From the cell containing the given text, extract its center point as (X, Y) coordinate. 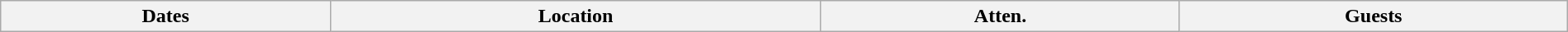
Location (576, 16)
Dates (165, 16)
Atten. (1001, 16)
Guests (1373, 16)
